Capture the cell that displays the provided text and extract its [X, Y] central coordinate. 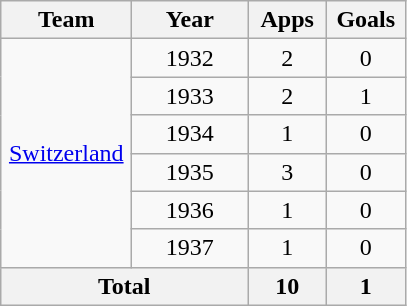
Year [190, 20]
1933 [190, 96]
Apps [288, 20]
1932 [190, 58]
1934 [190, 134]
Team [66, 20]
Switzerland [66, 153]
1937 [190, 248]
Goals [366, 20]
3 [288, 172]
1935 [190, 172]
1936 [190, 210]
Total [124, 286]
10 [288, 286]
